From the cell containing the given text, extract its center point as (x, y) coordinate. 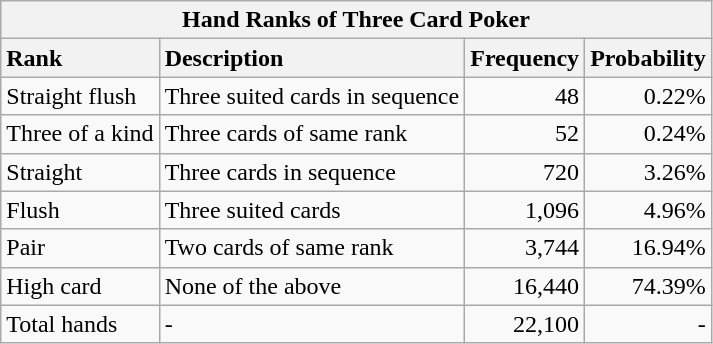
Three of a kind (80, 134)
Pair (80, 248)
74.39% (648, 286)
1,096 (525, 210)
Straight (80, 172)
Hand Ranks of Three Card Poker (356, 20)
4.96% (648, 210)
Description (312, 58)
0.24% (648, 134)
3,744 (525, 248)
High card (80, 286)
16,440 (525, 286)
720 (525, 172)
Probability (648, 58)
Three cards of same rank (312, 134)
Rank (80, 58)
Three suited cards (312, 210)
52 (525, 134)
Three suited cards in sequence (312, 96)
3.26% (648, 172)
Flush (80, 210)
Frequency (525, 58)
Two cards of same rank (312, 248)
None of the above (312, 286)
16.94% (648, 248)
Three cards in sequence (312, 172)
Total hands (80, 324)
48 (525, 96)
Straight flush (80, 96)
0.22% (648, 96)
22,100 (525, 324)
